Search for the cell housing the specified text and yield its (X, Y) center coordinate. 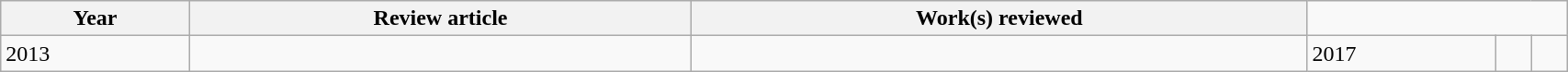
2017 (1402, 54)
Work(s) reviewed (999, 18)
Year (96, 18)
2013 (96, 54)
Review article (440, 18)
